Detect which cell encompasses the target text, then output its (x, y) center coordinate. 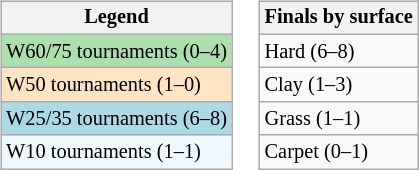
W50 tournaments (1–0) (116, 85)
W10 tournaments (1–1) (116, 152)
Grass (1–1) (339, 119)
Finals by surface (339, 18)
Legend (116, 18)
W25/35 tournaments (6–8) (116, 119)
Carpet (0–1) (339, 152)
Clay (1–3) (339, 85)
Hard (6–8) (339, 51)
W60/75 tournaments (0–4) (116, 51)
